Determine the [x, y] coordinate at the center of the cell enclosing the given text.  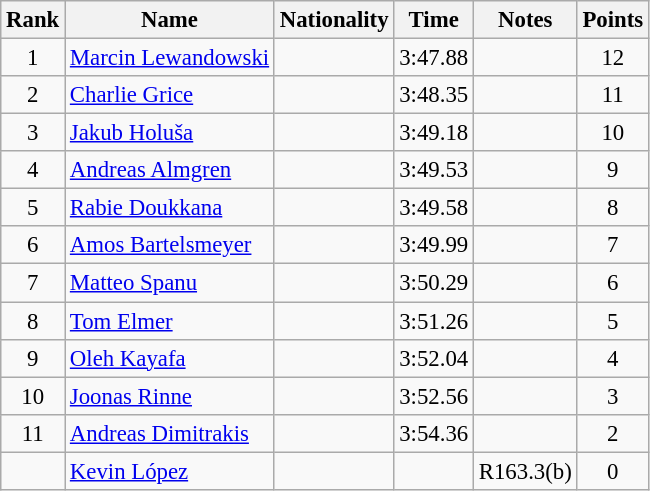
3:48.35 [434, 95]
Points [612, 20]
Tom Elmer [170, 321]
3:52.56 [434, 396]
3:49.18 [434, 133]
Andreas Dimitrakis [170, 433]
Rank [33, 20]
Kevin López [170, 471]
12 [612, 58]
Andreas Almgren [170, 170]
Time [434, 20]
3:49.53 [434, 170]
Name [170, 20]
0 [612, 471]
Charlie Grice [170, 95]
Matteo Spanu [170, 283]
3:47.88 [434, 58]
1 [33, 58]
Oleh Kayafa [170, 358]
Amos Bartelsmeyer [170, 245]
Notes [525, 20]
3:49.58 [434, 208]
3:50.29 [434, 283]
R163.3(b) [525, 471]
Rabie Doukkana [170, 208]
Jakub Holuša [170, 133]
Joonas Rinne [170, 396]
3:51.26 [434, 321]
Marcin Lewandowski [170, 58]
3:54.36 [434, 433]
Nationality [334, 20]
3:49.99 [434, 245]
3:52.04 [434, 358]
